Locate the cell with the specified text and output its (x, y) center coordinate. 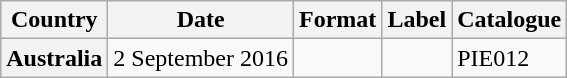
Label (417, 20)
Country (54, 20)
PIE012 (510, 58)
Catalogue (510, 20)
Format (338, 20)
Australia (54, 58)
2 September 2016 (201, 58)
Date (201, 20)
